Extract the [x, y] coordinate from the center of the cell holding the provided text.  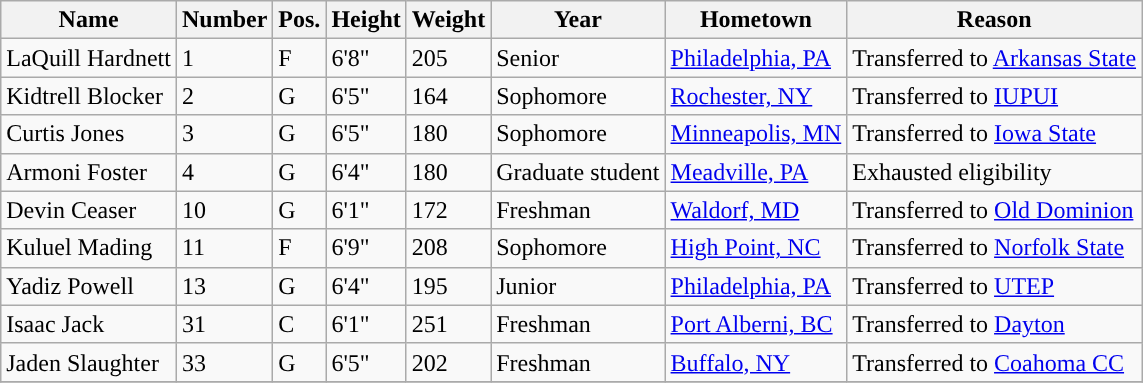
Senior [578, 58]
Junior [578, 286]
Height [366, 20]
2 [224, 96]
Hometown [756, 20]
205 [448, 58]
10 [224, 210]
172 [448, 210]
11 [224, 248]
33 [224, 362]
195 [448, 286]
Transferred to Norfolk State [994, 248]
202 [448, 362]
31 [224, 324]
Weight [448, 20]
Reason [994, 20]
Transferred to Coahoma CC [994, 362]
Rochester, NY [756, 96]
164 [448, 96]
Port Alberni, BC [756, 324]
Year [578, 20]
Jaden Slaughter [89, 362]
Name [89, 20]
Pos. [300, 20]
Transferred to UTEP [994, 286]
Curtis Jones [89, 134]
208 [448, 248]
Number [224, 20]
4 [224, 172]
Devin Ceaser [89, 210]
Armoni Foster [89, 172]
High Point, NC [756, 248]
6'9" [366, 248]
Meadville, PA [756, 172]
Waldorf, MD [756, 210]
Minneapolis, MN [756, 134]
6'8" [366, 58]
Yadiz Powell [89, 286]
1 [224, 58]
Transferred to Old Dominion [994, 210]
Transferred to Arkansas State [994, 58]
13 [224, 286]
251 [448, 324]
Isaac Jack [89, 324]
C [300, 324]
LaQuill Hardnett [89, 58]
Exhausted eligibility [994, 172]
Transferred to IUPUI [994, 96]
3 [224, 134]
Graduate student [578, 172]
Transferred to Iowa State [994, 134]
Kidtrell Blocker [89, 96]
Transferred to Dayton [994, 324]
Kuluel Mading [89, 248]
Buffalo, NY [756, 362]
